Detect which cell encompasses the target text, then output its (x, y) center coordinate. 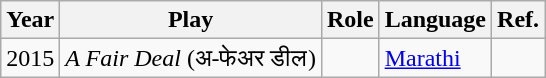
Marathi (435, 58)
Ref. (518, 20)
Language (435, 20)
Year (30, 20)
2015 (30, 58)
A Fair Deal (अ-फेअर डील) (191, 58)
Role (350, 20)
Play (191, 20)
